Scan for the cell matching the given text and deliver its [x, y] coordinate at center. 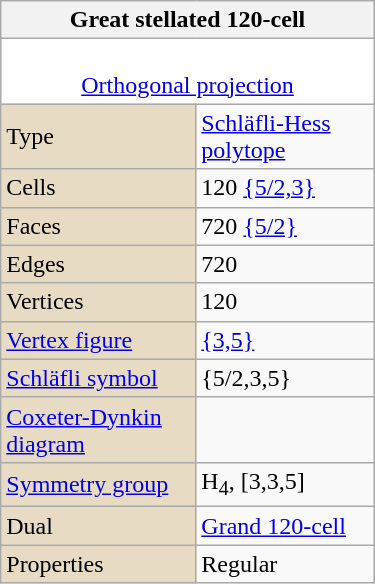
{3,5} [285, 340]
Cells [98, 188]
120 [285, 302]
Symmetry group [98, 484]
Faces [98, 226]
720 [285, 264]
H4, [3,3,5] [285, 484]
120 {5/2,3} [285, 188]
Schläfli-Hess polytope [285, 136]
{5/2,3,5} [285, 378]
Edges [98, 264]
Properties [98, 564]
Coxeter-Dynkin diagram [98, 430]
Dual [98, 526]
Grand 120-cell [285, 526]
Vertex figure [98, 340]
Great stellated 120-cell [188, 20]
Type [98, 136]
Schläfli symbol [98, 378]
Orthogonal projection [188, 72]
Vertices [98, 302]
Regular [285, 564]
720 {5/2} [285, 226]
